Return the [X, Y] coordinate for the center point of the cell that contains the specified text.  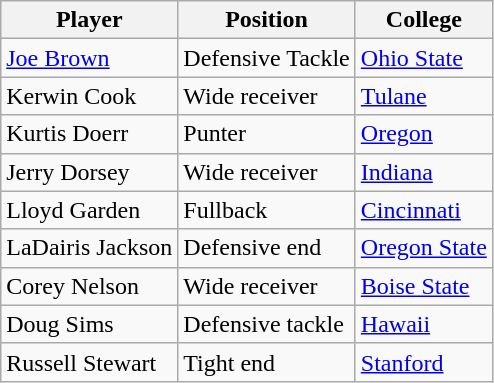
Position [267, 20]
Oregon [424, 134]
Ohio State [424, 58]
Fullback [267, 210]
Kerwin Cook [90, 96]
Punter [267, 134]
Russell Stewart [90, 362]
College [424, 20]
Defensive Tackle [267, 58]
Tulane [424, 96]
Oregon State [424, 248]
Stanford [424, 362]
Defensive end [267, 248]
LaDairis Jackson [90, 248]
Doug Sims [90, 324]
Boise State [424, 286]
Indiana [424, 172]
Joe Brown [90, 58]
Kurtis Doerr [90, 134]
Lloyd Garden [90, 210]
Defensive tackle [267, 324]
Tight end [267, 362]
Jerry Dorsey [90, 172]
Player [90, 20]
Corey Nelson [90, 286]
Hawaii [424, 324]
Cincinnati [424, 210]
